Return the (X, Y) coordinate for the center point of the cell that contains the specified text.  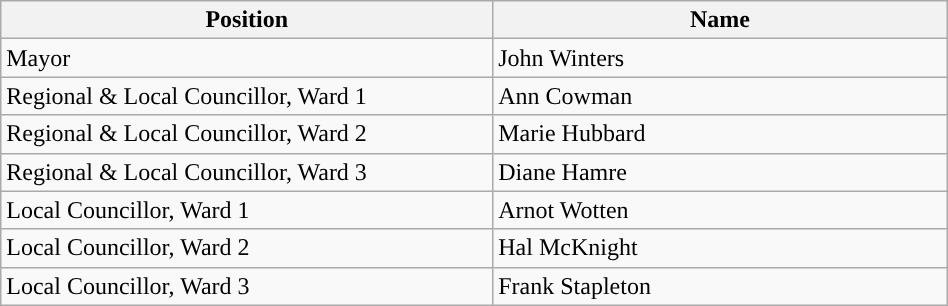
Regional & Local Councillor, Ward 1 (247, 96)
Ann Cowman (720, 96)
Frank Stapleton (720, 286)
Regional & Local Councillor, Ward 3 (247, 172)
John Winters (720, 58)
Position (247, 20)
Local Councillor, Ward 3 (247, 286)
Regional & Local Councillor, Ward 2 (247, 134)
Hal McKnight (720, 248)
Name (720, 20)
Local Councillor, Ward 1 (247, 210)
Marie Hubbard (720, 134)
Diane Hamre (720, 172)
Local Councillor, Ward 2 (247, 248)
Arnot Wotten (720, 210)
Mayor (247, 58)
